Search for the cell housing the specified text and yield its [X, Y] center coordinate. 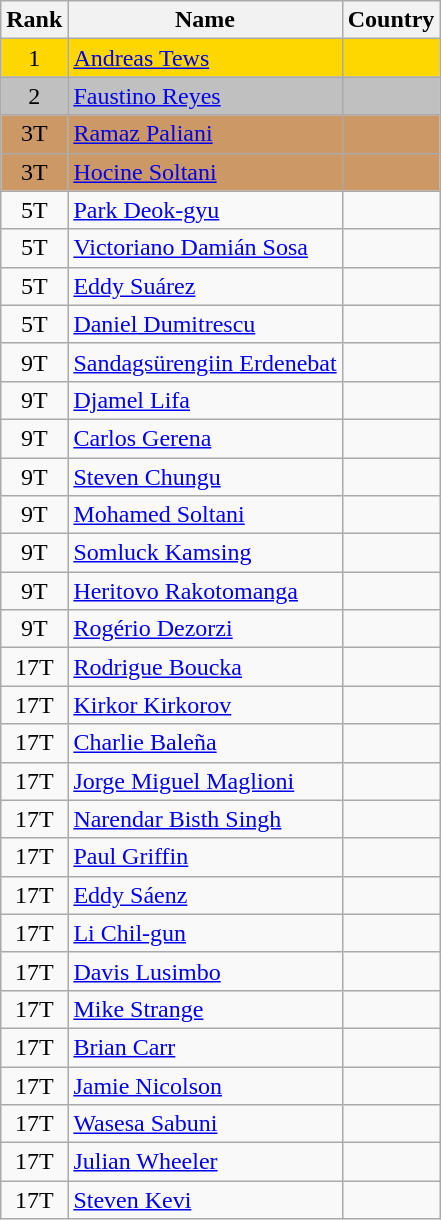
Hocine Soltani [205, 172]
Narendar Bisth Singh [205, 819]
Ramaz Paliani [205, 134]
Charlie Baleña [205, 743]
Jamie Nicolson [205, 1085]
Park Deok-gyu [205, 210]
2 [34, 96]
Rank [34, 20]
Mohamed Soltani [205, 515]
Wasesa Sabuni [205, 1124]
Andreas Tews [205, 58]
Daniel Dumitrescu [205, 324]
Mike Strange [205, 1009]
Steven Kevi [205, 1200]
Djamel Lifa [205, 400]
Brian Carr [205, 1047]
Somluck Kamsing [205, 553]
Faustino Reyes [205, 96]
Victoriano Damián Sosa [205, 248]
Julian Wheeler [205, 1162]
1 [34, 58]
Rodrigue Boucka [205, 667]
Steven Chungu [205, 477]
Davis Lusimbo [205, 971]
Sandagsürengiin Erdenebat [205, 362]
Kirkor Kirkorov [205, 705]
Rogério Dezorzi [205, 629]
Jorge Miguel Maglioni [205, 781]
Li Chil-gun [205, 933]
Eddy Suárez [205, 286]
Carlos Gerena [205, 438]
Name [205, 20]
Eddy Sáenz [205, 895]
Paul Griffin [205, 857]
Country [391, 20]
Heritovo Rakotomanga [205, 591]
